Find where the given text appears and provide that cell's center as [x, y] coordinate. 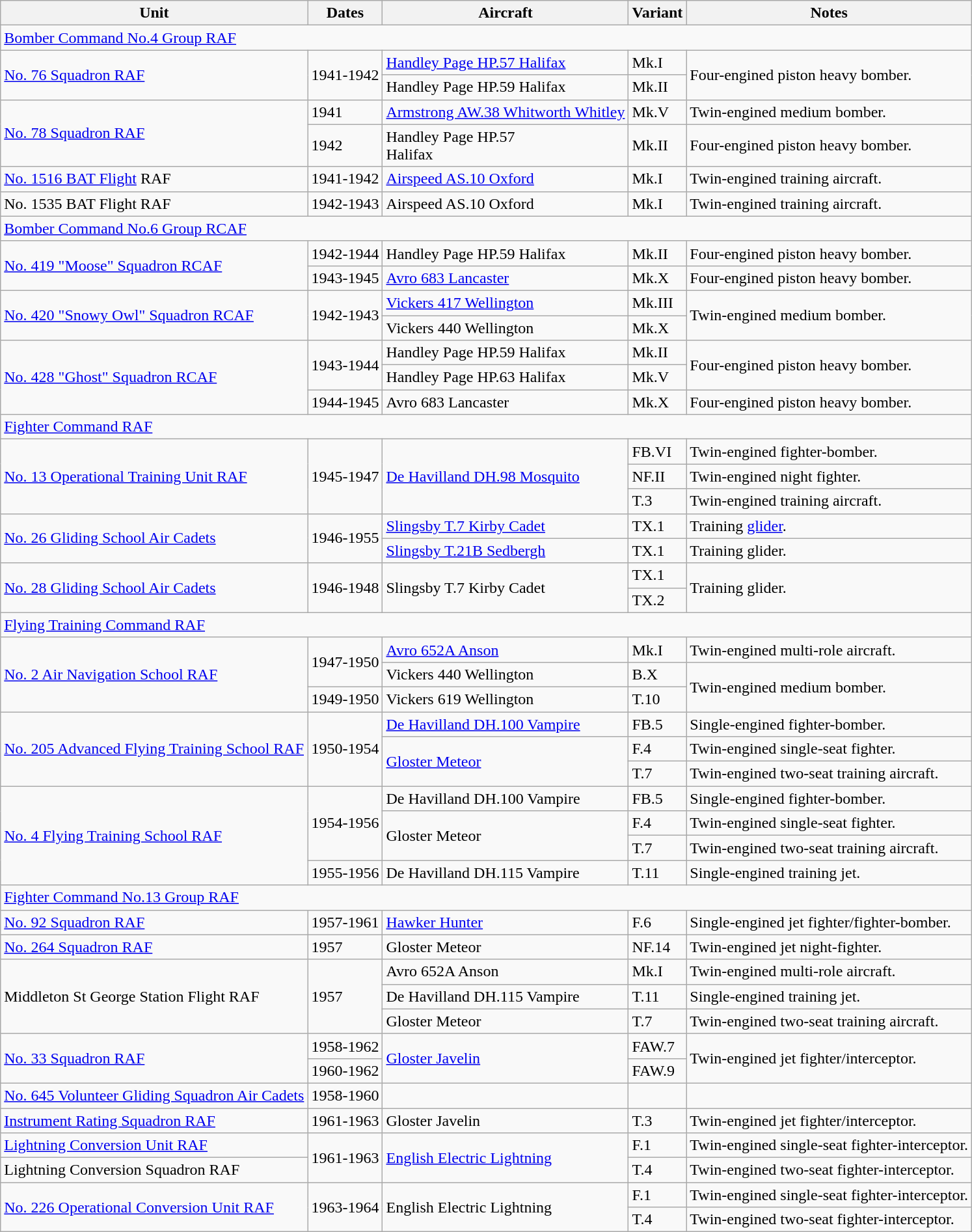
Handley Page HP.63 Halifax [506, 377]
No. 1535 BAT Flight RAF [154, 204]
1942 [345, 146]
1958-1962 [345, 1046]
No. 28 Gliding School Air Cadets [154, 588]
Mk.III [657, 303]
Handley Page HP.57 Halifax [506, 62]
1957-1961 [345, 922]
Twin-engined fighter-bomber. [829, 452]
Twin-engined night fighter. [829, 476]
No. 645 Volunteer Gliding Squadron Air Cadets [154, 1095]
1946-1948 [345, 588]
Middleton St George Station Flight RAF [154, 996]
Lightning Conversion Unit RAF [154, 1145]
Lightning Conversion Squadron RAF [154, 1170]
TX.2 [657, 600]
T.10 [657, 699]
No. 33 Squadron RAF [154, 1058]
NF.14 [657, 947]
Unit [154, 13]
Flying Training Command RAF [487, 625]
F.6 [657, 922]
FAW.7 [657, 1046]
B.X [657, 674]
1947-1950 [345, 662]
NF.II [657, 476]
FB.VI [657, 452]
Instrument Rating Squadron RAF [154, 1120]
No. 4 Flying Training School RAF [154, 836]
1941 [345, 112]
Vickers 619 Wellington [506, 699]
1949-1950 [345, 699]
1944-1945 [345, 402]
Single-engined jet fighter/fighter-bomber. [829, 922]
Armstrong AW.38 Whitworth Whitley [506, 112]
No. 419 "Moose" Squadron RCAF [154, 266]
No. 92 Squadron RAF [154, 922]
No. 420 "Snowy Owl" Squadron RCAF [154, 315]
Dates [345, 13]
No. 226 Operational Conversion Unit RAF [154, 1207]
Hawker Hunter [506, 922]
De Havilland DH.98 Mosquito [506, 476]
Notes [829, 13]
Handley Page HP.57Halifax [506, 146]
No. 26 Gliding School Air Cadets [154, 538]
Variant [657, 13]
1958-1960 [345, 1095]
Fighter Command RAF [487, 427]
No. 1516 BAT Flight RAF [154, 179]
1945-1947 [345, 476]
Aircraft [506, 13]
Vickers 417 Wellington [506, 303]
1946-1955 [345, 538]
Slingsby T.21B Sedbergh [506, 551]
1963-1964 [345, 1207]
Bomber Command No.4 Group RAF [487, 38]
FAW.9 [657, 1071]
No. 13 Operational Training Unit RAF [154, 476]
1960-1962 [345, 1071]
1950-1954 [345, 749]
No. 205 Advanced Flying Training School RAF [154, 749]
Fighter Command No.13 Group RAF [487, 897]
1955-1956 [345, 873]
Bomber Command No.6 Group RCAF [487, 228]
No. 2 Air Navigation School RAF [154, 674]
1954-1956 [345, 823]
1943-1945 [345, 278]
No. 428 "Ghost" Squadron RCAF [154, 377]
1943-1944 [345, 365]
1942-1944 [345, 253]
No. 78 Squadron RAF [154, 133]
Twin-engined jet night-fighter. [829, 947]
No. 264 Squadron RAF [154, 947]
No. 76 Squadron RAF [154, 75]
